Locate the cell with the specified text and output its [x, y] center coordinate. 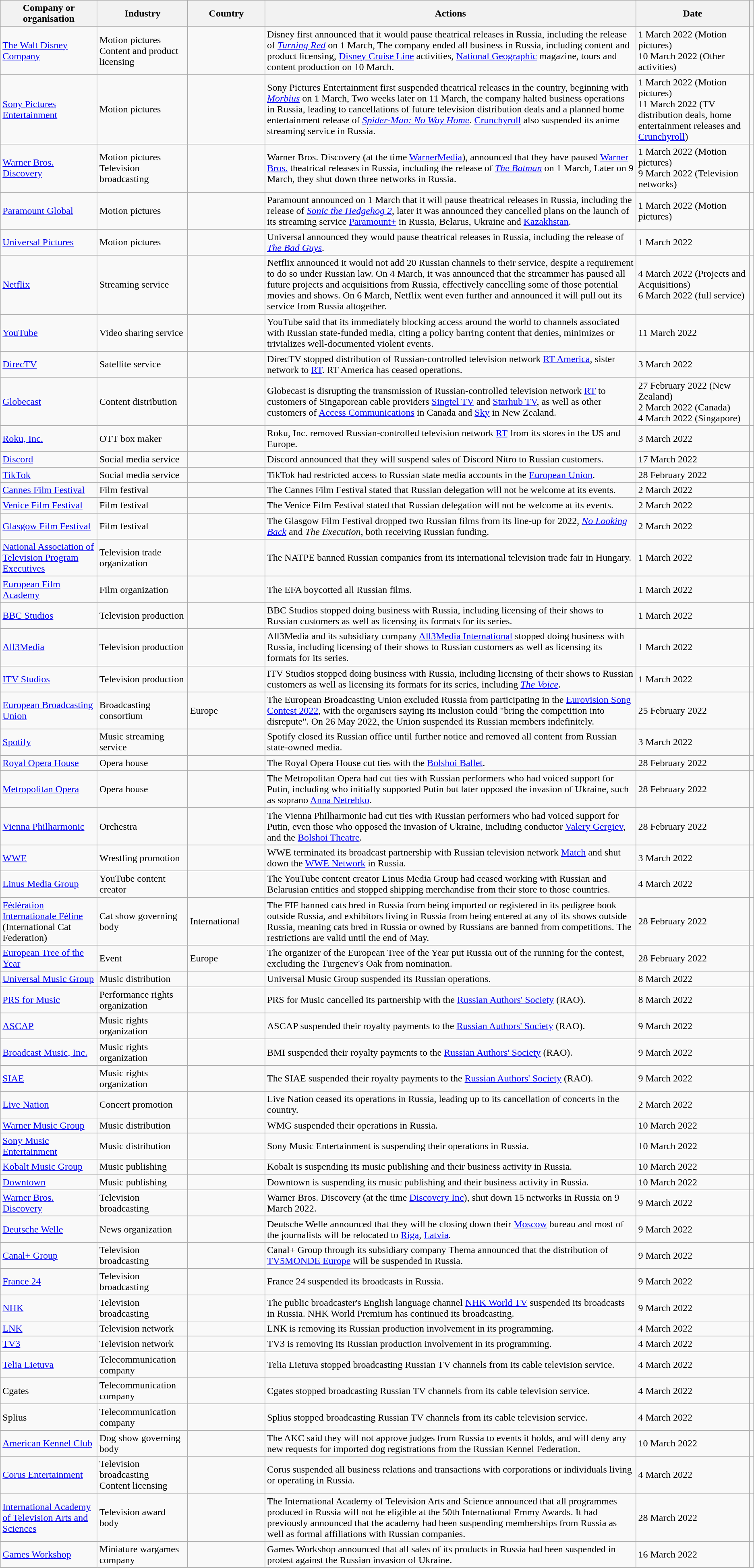
Cannes Film Festival [49, 490]
Video sharing service [143, 333]
Venice Film Festival [49, 505]
Telia Lietuva [49, 1365]
Broadcast Music, Inc. [49, 1052]
NHK [49, 1307]
OTT box maker [143, 438]
1 March 2022 (Motion pictures) [693, 211]
1 March 2022 (Motion pictures)11 March 2022 (TV distribution deals, home entertainment releases and Crunchyroll) [693, 110]
France 24 [49, 1282]
Universal Pictures [49, 242]
The organizer of the European Tree of the Year put Russia out of the running for the contest, excluding the Turgenev's Oak from nomination. [450, 959]
YouTube content creator [143, 884]
The Glasgow Film Festival dropped two Russian films from its line-up for 2022, No Looking Back and The Execution, both receiving Russian funding. [450, 526]
Motion picturesContent and product licensing [143, 51]
International Academy of Television Arts and Sciences [49, 1518]
Corus Entertainment [49, 1475]
Performance rights organization [143, 1000]
Television broadcastingContent licensing [143, 1475]
Content distribution [143, 401]
European Film Academy [49, 590]
Sony Pictures Entertainment [49, 110]
Telia Lietuva stopped broadcasting Russian TV channels from its cable television service. [450, 1365]
Splius stopped broadcasting Russian TV channels from its cable television service. [450, 1417]
The public broadcaster's English language channel NHK World TV suspended its broadcasts in Russia. NHK World Premium has continued its broadcasting. [450, 1307]
Splius [49, 1417]
BMI suspended their royalty payments to the Russian Authors' Society (RAO). [450, 1052]
Deutsche Welle announced that they will be closing down their Moscow bureau and most of the journalists will be relocated to Riga, Latvia. [450, 1229]
Universal Music Group [49, 979]
Motion picturesTelevision broadcasting [143, 168]
Industry [143, 14]
The Royal Opera House cut ties with the Bolshoi Ballet. [450, 763]
TikTok [49, 475]
Satellite service [143, 364]
YouTube [49, 333]
International [226, 922]
Concert promotion [143, 1104]
Universal Music Group suspended its Russian operations. [450, 979]
ASCAP suspended their royalty payments to the Russian Authors' Society (RAO). [450, 1026]
Games Workshop [49, 1555]
WWE terminated its broadcast partnership with Russian television network Match and shut down the WWE Network in Russia. [450, 858]
Downtown [49, 1182]
11 March 2022 [693, 333]
TikTok had restricted access to Russian state media accounts in the European Union. [450, 475]
Cat show governing body [143, 922]
European Tree of the Year [49, 959]
Globecast [49, 401]
WWE [49, 858]
Streaming service [143, 285]
Spotify [49, 742]
Fédération Internationale Féline (International Cat Federation) [49, 922]
All3Media [49, 647]
1 March 2022 (Motion pictures)9 March 2022 (Television networks) [693, 168]
The Venice Film Festival stated that Russian delegation will not be welcome at its events. [450, 505]
27 February 2022 (New Zealand) 2 March 2022 (Canada) 4 March 2022 (Singapore) [693, 401]
Live Nation ceased its operations in Russia, leading up to its cancellation of concerts in the country. [450, 1104]
Live Nation [49, 1104]
Spotify closed its Russian office until further notice and removed all content from Russian state-owned media. [450, 742]
The Cannes Film Festival stated that Russian delegation will not be welcome at its events. [450, 490]
PRS for Music [49, 1000]
Vienna Philharmonic [49, 826]
28 March 2022 [693, 1518]
Company or organisation [49, 14]
The NATPE banned Russian companies from its international television trade fair in Hungary. [450, 558]
TV3 is removing its Russian production involvement in its programming. [450, 1344]
Miniature wargames company [143, 1555]
BBC Studios [49, 615]
European Broadcasting Union [49, 710]
LNK is removing its Russian production involvement in its programming. [450, 1329]
Linus Media Group [49, 884]
ASCAP [49, 1026]
Cgates [49, 1391]
Netflix [49, 285]
Kobalt Music Group [49, 1167]
The EFA boycotted all Russian films. [450, 590]
Metropolitan Opera [49, 789]
Cgates stopped broadcasting Russian TV channels from its cable television service. [450, 1391]
Paramount Global [49, 211]
WMG suspended their operations in Russia. [450, 1125]
The SIAE suspended their royalty payments to the Russian Authors' Society (RAO). [450, 1079]
Royal Opera House [49, 763]
17 March 2022 [693, 459]
Sony Music Entertainment [49, 1146]
Warner Bros. Discovery (at the time Discovery Inc), shut down 15 networks in Russia on 9 March 2022. [450, 1203]
Event [143, 959]
Games Workshop announced that all sales of its products in Russia had been suspended in protest against the Russian invasion of Ukraine. [450, 1555]
Corus suspended all business relations and transactions with corporations or individuals living or operating in Russia. [450, 1475]
Wrestling promotion [143, 858]
Canal+ Group [49, 1255]
Deutsche Welle [49, 1229]
PRS for Music cancelled its partnership with the Russian Authors' Society (RAO). [450, 1000]
Television award body [143, 1518]
Roku, Inc. [49, 438]
National Association of Television Program Executives [49, 558]
Roku, Inc. removed Russian-controlled television network RT from its stores in the US and Europe. [450, 438]
Universal announced they would pause theatrical releases in Russia, including the release of The Bad Guys. [450, 242]
4 March 2022 (Projects and Acquisitions)6 March 2022 (full service) [693, 285]
1 March 2022 (Motion pictures)10 March 2022 (Other activities) [693, 51]
Dog show governing body [143, 1444]
Television trade organization [143, 558]
Date [693, 14]
DirecTV stopped distribution of Russian-controlled television network RT America, sister network to RT. RT America has ceased operations. [450, 364]
Orchestra [143, 826]
Film organization [143, 590]
Country [226, 14]
16 March 2022 [693, 1555]
ITV Studios [49, 679]
LNK [49, 1329]
Broadcasting consortium [143, 710]
DirecTV [49, 364]
American Kennel Club [49, 1444]
Music streaming service [143, 742]
Downtown is suspending its music publishing and their business activity in Russia. [450, 1182]
Warner Music Group [49, 1125]
Discord [49, 459]
25 February 2022 [693, 710]
Sony Music Entertainment is suspending their operations in Russia. [450, 1146]
Kobalt is suspending its music publishing and their business activity in Russia. [450, 1167]
Glasgow Film Festival [49, 526]
Canal+ Group through its subsidiary company Thema announced that the distribution of TV5MONDE Europe will be suspended in Russia. [450, 1255]
Discord announced that they will suspend sales of Discord Nitro to Russian customers. [450, 459]
The Walt Disney Company [49, 51]
France 24 suspended its broadcasts in Russia. [450, 1282]
Actions [450, 14]
SIAE [49, 1079]
News organization [143, 1229]
TV3 [49, 1344]
